Find where the given text appears and provide that cell's center as (x, y) coordinate. 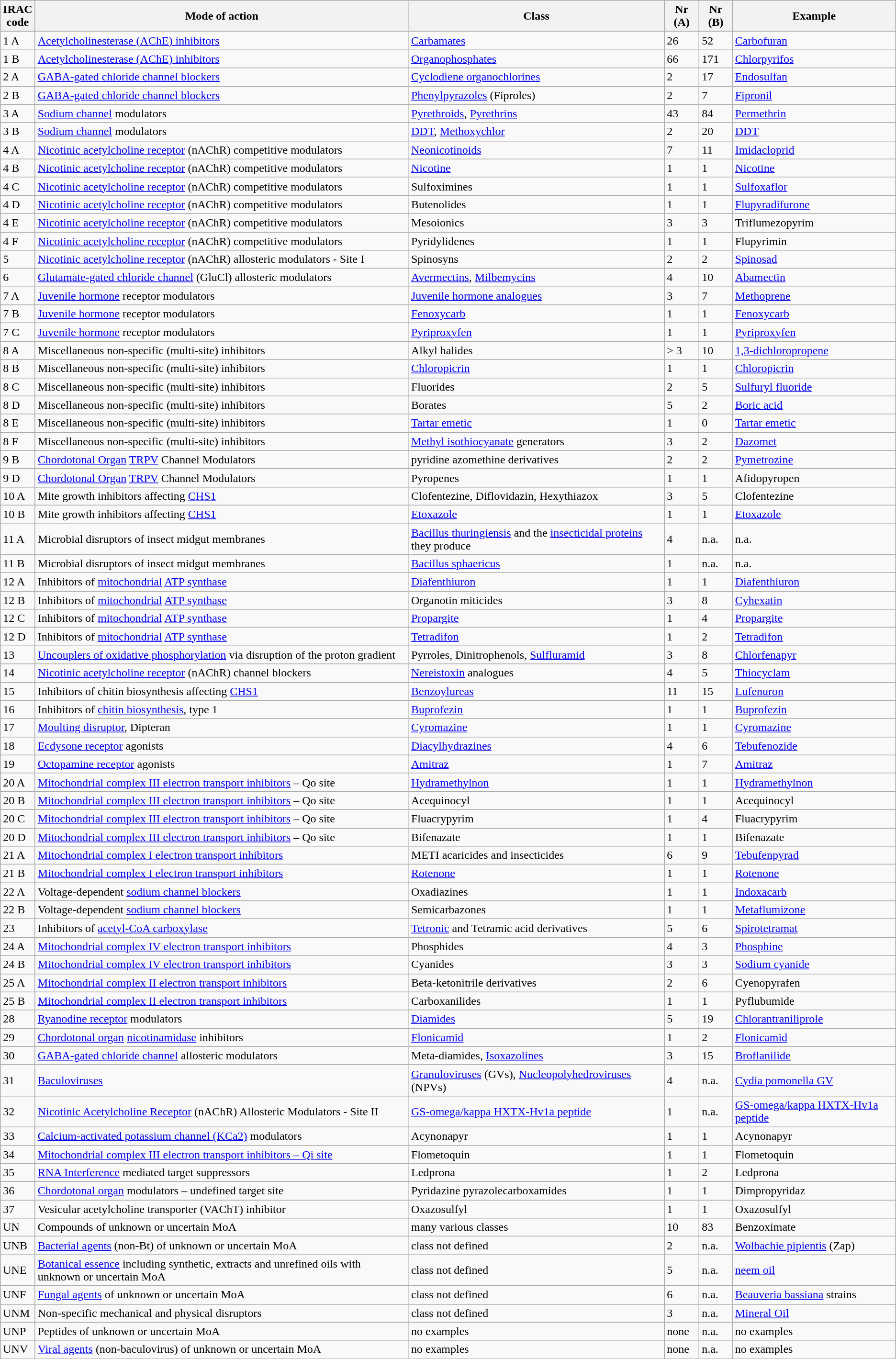
37 (18, 1209)
Fipronil (814, 95)
Oxadiazines (536, 892)
Pyridazine pyrazolecarboxamides (536, 1191)
Bacillus sphaericus (536, 564)
Flupyrimin (814, 241)
Beauveria bassiana strains (814, 1295)
Viral agents (non-baculovirus) of unknown or uncertain MoA (222, 1349)
Borates (536, 405)
Fungal agents of unknown or uncertain MoA (222, 1295)
11 A (18, 539)
25 B (18, 1001)
36 (18, 1191)
Glutamate-gated chloride channel (GluCl) allosteric modulators (222, 278)
22 B (18, 910)
neem oil (814, 1270)
Permethrin (814, 113)
> 3 (682, 350)
Octopamine receptor agonists (222, 764)
Metaflumizone (814, 910)
20 C (18, 819)
Peptides of unknown or uncertain MoA (222, 1331)
Pyridylidenes (536, 241)
Chordotonal organ nicotinamidase inhibitors (222, 1037)
13 (18, 655)
22 A (18, 892)
UN (18, 1227)
1 B (18, 59)
Sulfoximines (536, 186)
Baculoviruses (222, 1080)
Neonicotinoids (536, 150)
24 B (18, 965)
Example (814, 16)
Carboxanilides (536, 1001)
Butenolides (536, 204)
9 (716, 855)
4 B (18, 168)
Endosulfan (814, 77)
83 (716, 1227)
Nr (A) (682, 16)
DDT, Methoxychlor (536, 132)
28 (18, 1019)
Alkyl halides (536, 350)
Bacillus thuringiensis and the insecticidal proteins they produce (536, 539)
32 (18, 1112)
IRACcode (18, 16)
Mode of action (222, 16)
Pyrroles, Dinitrophenols, Sulfluramid (536, 655)
Tetronic and Tetramic acid derivatives (536, 928)
Nr (B) (716, 16)
Boric acid (814, 405)
UNV (18, 1349)
8 A (18, 350)
DDT (814, 132)
Chlorpyrifos (814, 59)
Mineral Oil (814, 1313)
Chlorantraniliprole (814, 1019)
Methyl isothiocyanate generators (536, 441)
Inhibitors of chitin biosynthesis affecting CHS1 (222, 691)
33 (18, 1136)
Afidopyropen (814, 478)
Chlorfenapyr (814, 655)
43 (682, 113)
1,3-dichloropropene (814, 350)
8 F (18, 441)
Cyanides (536, 965)
Phosphides (536, 946)
34 (18, 1154)
Granuloviruses (GVs), Nucleopolyhedroviruses (NPVs) (536, 1080)
Phenylpyrazoles (Fiproles) (536, 95)
Wolbachie pipientis (Zap) (814, 1246)
2 A (18, 77)
20 B (18, 800)
20 A (18, 782)
GABA-gated chloride channel allosteric modulators (222, 1056)
many various classes (536, 1227)
Pyflubumide (814, 1001)
14 (18, 673)
8 B (18, 369)
84 (716, 113)
Benzoylureas (536, 691)
Mesoionics (536, 223)
Botanical essence including synthetic, extracts and unrefined oils with unknown or uncertain MoA (222, 1270)
29 (18, 1037)
Diamides (536, 1019)
171 (716, 59)
Phosphine (814, 946)
Class (536, 16)
Tebufenpyrad (814, 855)
UNF (18, 1295)
Sulfoxaflor (814, 186)
Moulting disruptor, Dipteran (222, 728)
Calcium‐activated potassium channel (KCa2) modulators (222, 1136)
30 (18, 1056)
pyridine azomethine derivatives (536, 460)
Benzoximate (814, 1227)
8 C (18, 387)
Carbofuran (814, 41)
Meta-diamides, Isoxazolines (536, 1056)
Nicotinic acetylcholine receptor (nAChR) channel blockers (222, 673)
Pyropenes (536, 478)
Mitochondrial complex III electron transport inhibitors – Qi site (222, 1154)
0 (716, 423)
16 (18, 709)
66 (682, 59)
Organotin miticides (536, 600)
20 D (18, 837)
UNB (18, 1246)
Cyclodiene organochlorines (536, 77)
Carbamates (536, 41)
Broflanilide (814, 1056)
4 C (18, 186)
METI acaricides and insecticides (536, 855)
4 F (18, 241)
4 D (18, 204)
Nicotinic Acetylcholine Receptor (nAChR) Allosteric Modulators - Site II (222, 1112)
Vesicular acetylcholine transporter (VAChT) inhibitor (222, 1209)
Spinosyns (536, 259)
Thiocyclam (814, 673)
21 B (18, 874)
52 (716, 41)
7 A (18, 296)
24 A (18, 946)
UNP (18, 1331)
4 E (18, 223)
20 (716, 132)
12 D (18, 637)
Fluorides (536, 387)
Lufenuron (814, 691)
7 C (18, 332)
Imidacloprid (814, 150)
Clofentezine (814, 496)
35 (18, 1173)
25 A (18, 983)
3 A (18, 113)
21 A (18, 855)
1 A (18, 41)
Non-specific mechanical and physical disruptors (222, 1313)
8 E (18, 423)
Cyenopyrafen (814, 983)
Sodium cyanide (814, 965)
Uncouplers of oxidative phosphorylation via disruption of the proton gradient (222, 655)
Inhibitors of acetyl-CoA carboxylase (222, 928)
Indoxacarb (814, 892)
12 A (18, 582)
Juvenile hormone analogues (536, 296)
Ryanodine receptor modulators (222, 1019)
10 A (18, 496)
Beta-ketonitrile derivatives (536, 983)
Dimpropyridaz (814, 1191)
Sulfuryl fluoride (814, 387)
Tebufenozide (814, 746)
Nereistoxin analogues (536, 673)
Diacylhydrazines (536, 746)
Spinosad (814, 259)
RNA Interference mediated target suppressors (222, 1173)
UNM (18, 1313)
12 B (18, 600)
2 B (18, 95)
9 B (18, 460)
Clofentezine, Diflovidazin, Hexythiazox (536, 496)
Chordotonal organ modulators – undefined target site (222, 1191)
Abamectin (814, 278)
31 (18, 1080)
18 (18, 746)
Flupyradifurone (814, 204)
Nicotinic acetylcholine receptor (nAChR) allosteric modulators - Site I (222, 259)
Dazomet (814, 441)
10 B (18, 514)
7 B (18, 314)
Inhibitors of chitin biosynthesis, type 1 (222, 709)
26 (682, 41)
Spirotetramat (814, 928)
9 D (18, 478)
Triflumezopyrim (814, 223)
Cydia pomonella GV (814, 1080)
12 C (18, 618)
Methoprene (814, 296)
Avermectins, Milbemycins (536, 278)
Compounds of unknown or uncertain MoA (222, 1227)
4 A (18, 150)
23 (18, 928)
Ecdysone receptor agonists (222, 746)
Pymetrozine (814, 460)
Semicarbazones (536, 910)
Pyrethroids, Pyrethrins (536, 113)
Organophosphates (536, 59)
UNE (18, 1270)
11 B (18, 564)
8 D (18, 405)
Cyhexatin (814, 600)
Bacterial agents (non-Bt) of unknown or uncertain MoA (222, 1246)
3 B (18, 132)
